Extract the (x, y) coordinate from the center of the cell holding the provided text.  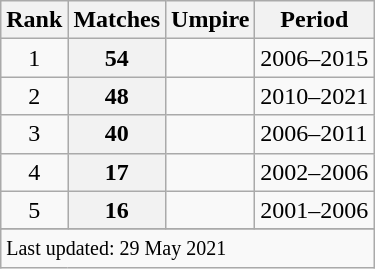
16 (117, 210)
2 (34, 96)
2010–2021 (314, 96)
2006–2015 (314, 58)
Umpire (210, 20)
3 (34, 134)
5 (34, 210)
1 (34, 58)
4 (34, 172)
Rank (34, 20)
17 (117, 172)
48 (117, 96)
2001–2006 (314, 210)
Last updated: 29 May 2021 (188, 248)
Period (314, 20)
2002–2006 (314, 172)
Matches (117, 20)
54 (117, 58)
40 (117, 134)
2006–2011 (314, 134)
